For the text-containing cell, return its midpoint in [x, y] coordinate format. 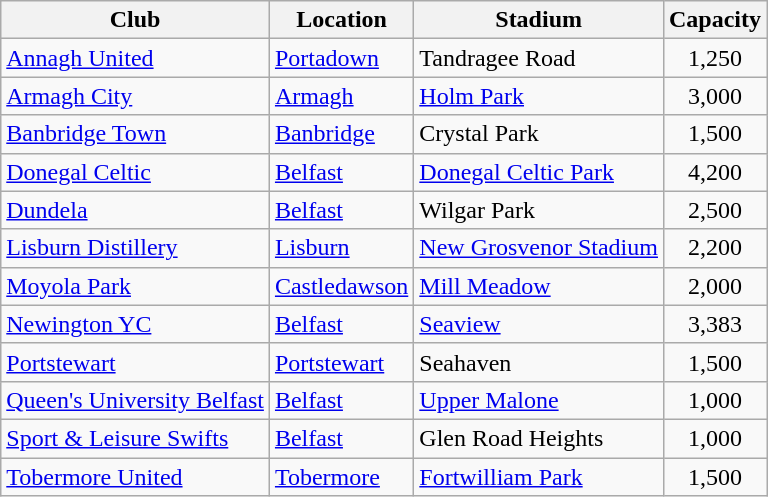
3,000 [714, 96]
Armagh City [136, 96]
Upper Malone [539, 400]
Wilgar Park [539, 210]
Lisburn [341, 248]
Portadown [341, 58]
Stadium [539, 20]
Holm Park [539, 96]
1,250 [714, 58]
Location [341, 20]
Donegal Celtic [136, 172]
Capacity [714, 20]
Banbridge Town [136, 134]
Annagh United [136, 58]
Armagh [341, 96]
Queen's University Belfast [136, 400]
Sport & Leisure Swifts [136, 438]
4,200 [714, 172]
Seaview [539, 324]
New Grosvenor Stadium [539, 248]
Dundela [136, 210]
Fortwilliam Park [539, 477]
Banbridge [341, 134]
Moyola Park [136, 286]
Glen Road Heights [539, 438]
2,200 [714, 248]
Tandragee Road [539, 58]
Club [136, 20]
2,000 [714, 286]
Tobermore [341, 477]
Crystal Park [539, 134]
Newington YC [136, 324]
Mill Meadow [539, 286]
3,383 [714, 324]
Castledawson [341, 286]
Tobermore United [136, 477]
Donegal Celtic Park [539, 172]
Lisburn Distillery [136, 248]
Seahaven [539, 362]
2,500 [714, 210]
